Output the [X, Y] coordinate of the center of the cell containing the given text.  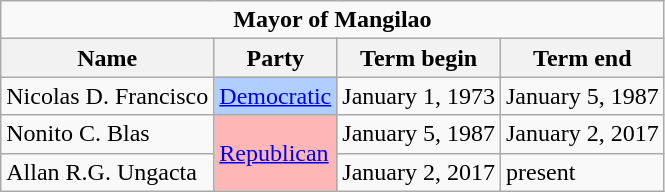
Party [276, 58]
Nonito C. Blas [108, 134]
January 1, 1973 [419, 96]
Term end [582, 58]
Mayor of Mangilao [332, 20]
Nicolas D. Francisco [108, 96]
Republican [276, 153]
Term begin [419, 58]
Name [108, 58]
Allan R.G. Ungacta [108, 172]
present [582, 172]
Democratic [276, 96]
